Search for the cell housing the specified text and yield its [x, y] center coordinate. 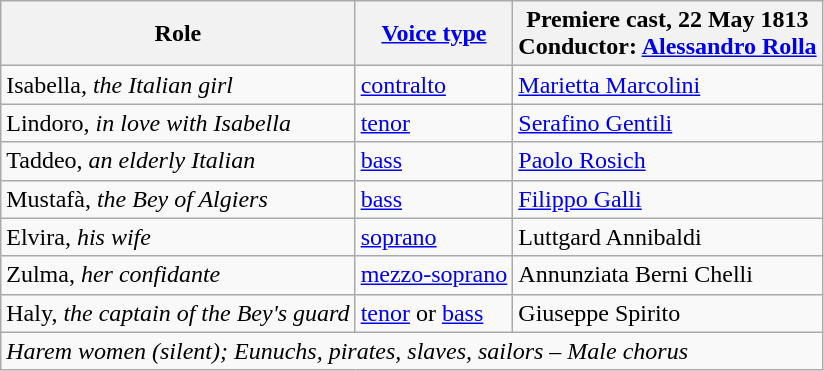
Mustafà, the Bey of Algiers [178, 199]
Taddeo, an elderly Italian [178, 161]
tenor [434, 123]
Luttgard Annibaldi [668, 237]
Annunziata Berni Chelli [668, 275]
Premiere cast, 22 May 1813Conductor: Alessandro Rolla [668, 34]
Lindoro, in love with Isabella [178, 123]
Elvira, his wife [178, 237]
tenor or bass [434, 313]
Zulma, her confidante [178, 275]
Haly, the captain of the Bey's guard [178, 313]
Filippo Galli [668, 199]
Harem women (silent); Eunuchs, pirates, slaves, sailors – Male chorus [412, 351]
Role [178, 34]
Isabella, the Italian girl [178, 85]
soprano [434, 237]
contralto [434, 85]
mezzo-soprano [434, 275]
Giuseppe Spirito [668, 313]
Serafino Gentili [668, 123]
Voice type [434, 34]
Marietta Marcolini [668, 85]
Paolo Rosich [668, 161]
